Return (X, Y) of the center of cell containing provided text 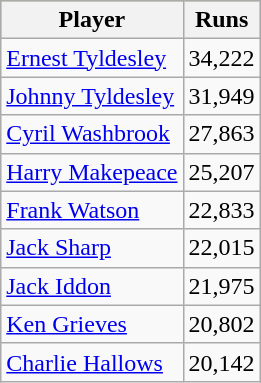
Runs (222, 20)
20,142 (222, 362)
21,975 (222, 286)
22,833 (222, 210)
25,207 (222, 172)
Charlie Hallows (92, 362)
Player (92, 20)
20,802 (222, 324)
Frank Watson (92, 210)
31,949 (222, 96)
Ernest Tyldesley (92, 58)
Cyril Washbrook (92, 134)
Harry Makepeace (92, 172)
Johnny Tyldesley (92, 96)
Jack Sharp (92, 248)
22,015 (222, 248)
27,863 (222, 134)
Jack Iddon (92, 286)
Ken Grieves (92, 324)
34,222 (222, 58)
